Output the [x, y] coordinate of the center of the cell containing the given text.  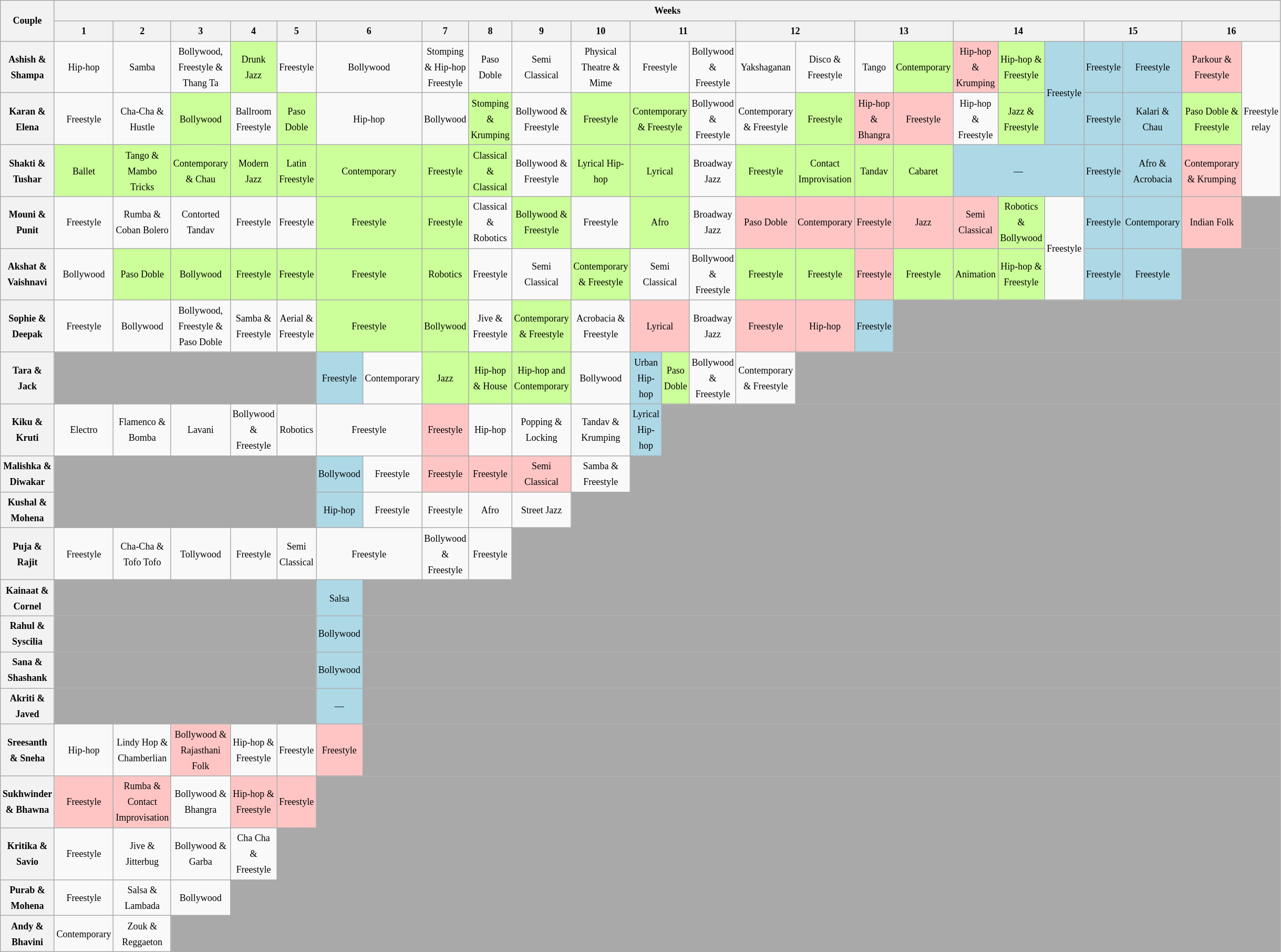
Zouk & Reggaeton [142, 934]
5 [296, 30]
Afro & Acrobacia [1153, 170]
Sukhwinder & Bhawna [27, 802]
Tango [874, 67]
Rahul & Syscilia [27, 634]
15 [1133, 30]
Contorted Tandav [201, 223]
Akshat & Vaishnavi [27, 274]
Malishka & Diwakar [27, 474]
Jive & Jitterbug [142, 854]
Andy & Bhavini [27, 934]
Tandav [874, 170]
Disco & Freestyle [825, 67]
Ashish & Shampa [27, 67]
Robotics & Bollywood [1021, 223]
Tara &Jack [27, 378]
Puja &Rajit [27, 554]
Urban Hip-hop [646, 378]
Shakti & Tushar [27, 170]
7 [446, 30]
Classical & Classical [491, 170]
Ballet [84, 170]
Mouni & Punit [27, 223]
Hip-hop & House [491, 378]
2 [142, 30]
Parkour & Freestyle [1212, 67]
Kainaat & Cornel [27, 598]
Lindy Hop & Chamberlian [142, 750]
Kritika & Savio [27, 854]
6 [369, 30]
Sophie & Deepak [27, 326]
Contact Improvisation [825, 170]
10 [601, 30]
Latin Freestyle [296, 170]
Freestyle relay [1261, 119]
Modern Jazz [253, 170]
Acrobacia & Freestyle [601, 326]
Couple [27, 21]
Animation [976, 274]
3 [201, 30]
Tollywood [201, 554]
Samba [142, 67]
Cha-Cha & Tofo Tofo [142, 554]
Hip-hop & Bhangra [874, 119]
Sreesanth & Sneha [27, 750]
Ballroom Freestyle [253, 119]
Aerial & Freestyle [296, 326]
Tandav & Krumping [601, 430]
Purab & Mohena [27, 897]
Hip-hop and Contemporary [541, 378]
Jive & Freestyle [491, 326]
Bollywood & Bhangra [201, 802]
Kalari & Chau [1153, 119]
Physical Theatre & Mime [601, 67]
11 [683, 30]
Bollywood & Rajasthani Folk [201, 750]
4 [253, 30]
Akriti & Javed [27, 706]
1 [84, 30]
Electro [84, 430]
12 [796, 30]
Cha-Cha & Hustle [142, 119]
14 [1018, 30]
16 [1232, 30]
Jazz & Freestyle [1021, 119]
Drunk Jazz [253, 67]
Kushal & Mohena [27, 510]
Hip-hop & Krumping [976, 67]
Contemporary & Krumping [1212, 170]
Classical & Robotics [491, 223]
Salsa & Lambada [142, 897]
Bollywood & Garba [201, 854]
Kiku & Kruti [27, 430]
Indian Folk [1212, 223]
Yakshaganan [766, 67]
9 [541, 30]
Paso Doble & Freestyle [1212, 119]
Contemporary & Chau [201, 170]
8 [491, 30]
Tango & Mambo Tricks [142, 170]
Bollywood, Freestyle & Paso Doble [201, 326]
Popping & Locking [541, 430]
Sana & Shashank [27, 670]
Salsa [339, 598]
Rumba & Contact Improvisation [142, 802]
Lavani [201, 430]
Karan & Elena [27, 119]
Stomping & Hip-hop Freestyle [446, 67]
Street Jazz [541, 510]
Stomping & Krumping [491, 119]
13 [904, 30]
Flamenco & Bomba [142, 430]
Bollywood, Freestyle & Thang Ta [201, 67]
Weeks [667, 11]
Cabaret [924, 170]
Cha Cha & Freestyle [253, 854]
Rumba & Coban Bolero [142, 223]
